Determine the (X, Y) coordinate at the center of the cell enclosing the given text.  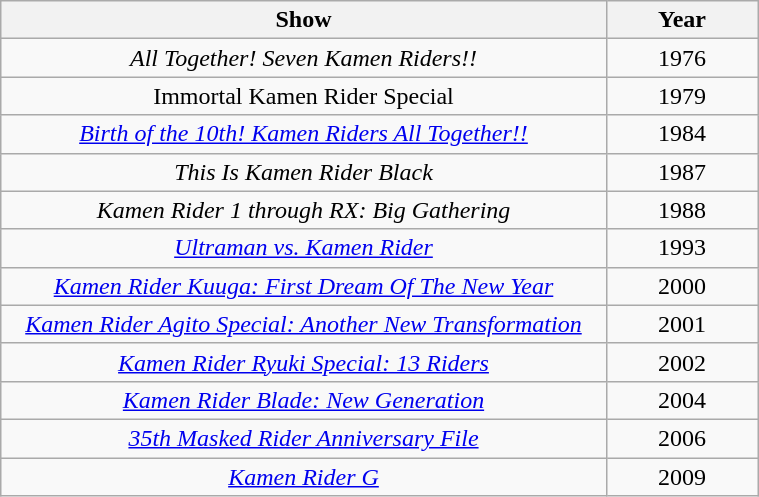
Birth of the 10th! Kamen Riders All Together!! (304, 134)
1993 (682, 248)
Kamen Rider Ryuki Special: 13 Riders (304, 362)
2002 (682, 362)
1988 (682, 210)
35th Masked Rider Anniversary File (304, 438)
Year (682, 20)
1976 (682, 58)
2000 (682, 286)
Ultraman vs. Kamen Rider (304, 248)
Kamen Rider G (304, 477)
This Is Kamen Rider Black (304, 172)
Kamen Rider 1 through RX: Big Gathering (304, 210)
2004 (682, 400)
Immortal Kamen Rider Special (304, 96)
All Together! Seven Kamen Riders!! (304, 58)
1984 (682, 134)
Show (304, 20)
1987 (682, 172)
Kamen Rider Blade: New Generation (304, 400)
Kamen Rider Kuuga: First Dream Of The New Year (304, 286)
Kamen Rider Agito Special: Another New Transformation (304, 324)
2009 (682, 477)
2001 (682, 324)
2006 (682, 438)
1979 (682, 96)
